Pinpoint the cell where the given text exists, returning its [x, y] midpoint coordinate. 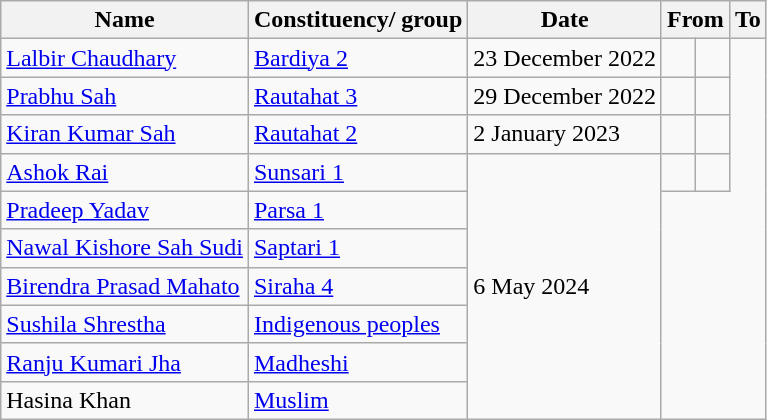
Prabhu Sah [125, 96]
To [748, 20]
Parsa 1 [358, 210]
Bardiya 2 [358, 58]
Siraha 4 [358, 286]
Saptari 1 [358, 248]
29 December 2022 [565, 96]
Sushila Shrestha [125, 324]
Madheshi [358, 362]
Indigenous peoples [358, 324]
Date [565, 20]
23 December 2022 [565, 58]
From [695, 20]
Constituency/ group [358, 20]
Birendra Prasad Mahato [125, 286]
Rautahat 3 [358, 96]
Sunsari 1 [358, 172]
Ashok Rai [125, 172]
Kiran Kumar Sah [125, 134]
Muslim [358, 400]
Lalbir Chaudhary [125, 58]
Ranju Kumari Jha [125, 362]
6 May 2024 [565, 286]
Name [125, 20]
Pradeep Yadav [125, 210]
Nawal Kishore Sah Sudi [125, 248]
Rautahat 2 [358, 134]
2 January 2023 [565, 134]
Hasina Khan [125, 400]
